Scan for the cell matching the given text and deliver its (x, y) coordinate at center. 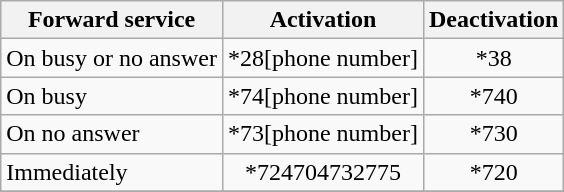
On busy or no answer (112, 58)
*720 (493, 172)
*724704732775 (322, 172)
Deactivation (493, 20)
*73[phone number] (322, 134)
*74[phone number] (322, 96)
Activation (322, 20)
On no answer (112, 134)
*28[phone number] (322, 58)
Immediately (112, 172)
*730 (493, 134)
*740 (493, 96)
On busy (112, 96)
Forward service (112, 20)
*38 (493, 58)
